Pinpoint the cell where the given text exists, returning its [x, y] midpoint coordinate. 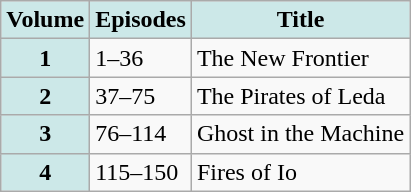
The Pirates of Leda [300, 96]
3 [46, 134]
Fires of Io [300, 172]
1–36 [141, 58]
2 [46, 96]
37–75 [141, 96]
The New Frontier [300, 58]
Volume [46, 20]
115–150 [141, 172]
76–114 [141, 134]
4 [46, 172]
Title [300, 20]
1 [46, 58]
Ghost in the Machine [300, 134]
Episodes [141, 20]
